Identify which cell holds the provided text, then report its (X, Y) central coordinate. 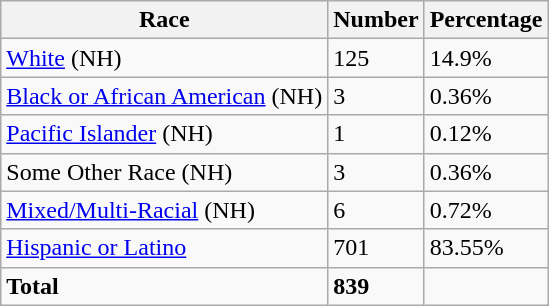
Pacific Islander (NH) (164, 134)
6 (376, 210)
701 (376, 248)
Hispanic or Latino (164, 248)
Number (376, 20)
125 (376, 58)
Black or African American (NH) (164, 96)
Percentage (486, 20)
0.12% (486, 134)
1 (376, 134)
0.72% (486, 210)
Mixed/Multi-Racial (NH) (164, 210)
14.9% (486, 58)
839 (376, 286)
Race (164, 20)
White (NH) (164, 58)
Total (164, 286)
Some Other Race (NH) (164, 172)
83.55% (486, 248)
